Provide the (x, y) coordinate of the cell's center where the given text is located.  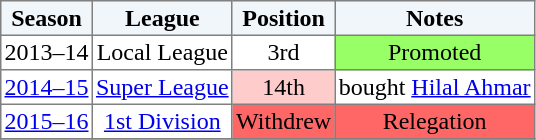
1st Division (162, 121)
14th (284, 87)
Notes (435, 18)
Super League (162, 87)
2015–16 (47, 121)
Local League (162, 52)
League (162, 18)
bought Hilal Ahmar (435, 87)
Position (284, 18)
2014–15 (47, 87)
3rd (284, 52)
Season (47, 18)
2013–14 (47, 52)
Relegation (435, 121)
Withdrew (284, 121)
Promoted (435, 52)
